Pinpoint the cell where the given text exists, returning its (x, y) midpoint coordinate. 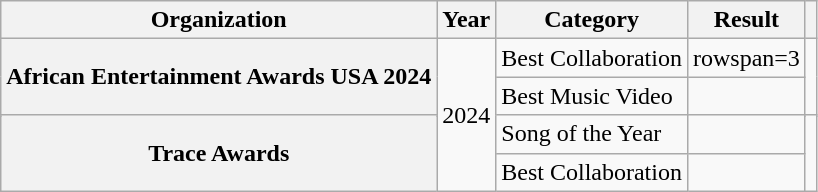
Year (466, 20)
2024 (466, 115)
Organization (219, 20)
Category (592, 20)
Best Music Video (592, 96)
rowspan=3 (746, 58)
Trace Awards (219, 153)
Result (746, 20)
African Entertainment Awards USA 2024 (219, 77)
Song of the Year (592, 134)
